Output the [x, y] coordinate of the center of the cell containing the given text.  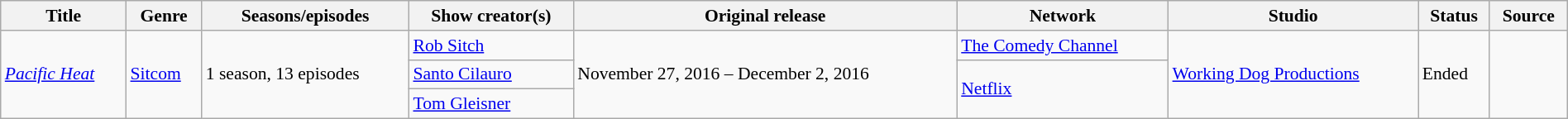
Studio [1293, 16]
Ended [1454, 74]
Status [1454, 16]
Show creator(s) [491, 16]
Network [1062, 16]
1 season, 13 episodes [306, 74]
Pacific Heat [64, 74]
Sitcom [164, 74]
Genre [164, 16]
Santo Cilauro [491, 74]
Title [64, 16]
Rob Sitch [491, 45]
November 27, 2016 – December 2, 2016 [765, 74]
Original release [765, 16]
Working Dog Productions [1293, 74]
Source [1528, 16]
The Comedy Channel [1062, 45]
Tom Gleisner [491, 104]
Netflix [1062, 89]
Seasons/episodes [306, 16]
